Output the [x, y] coordinate of the center of the cell containing the given text.  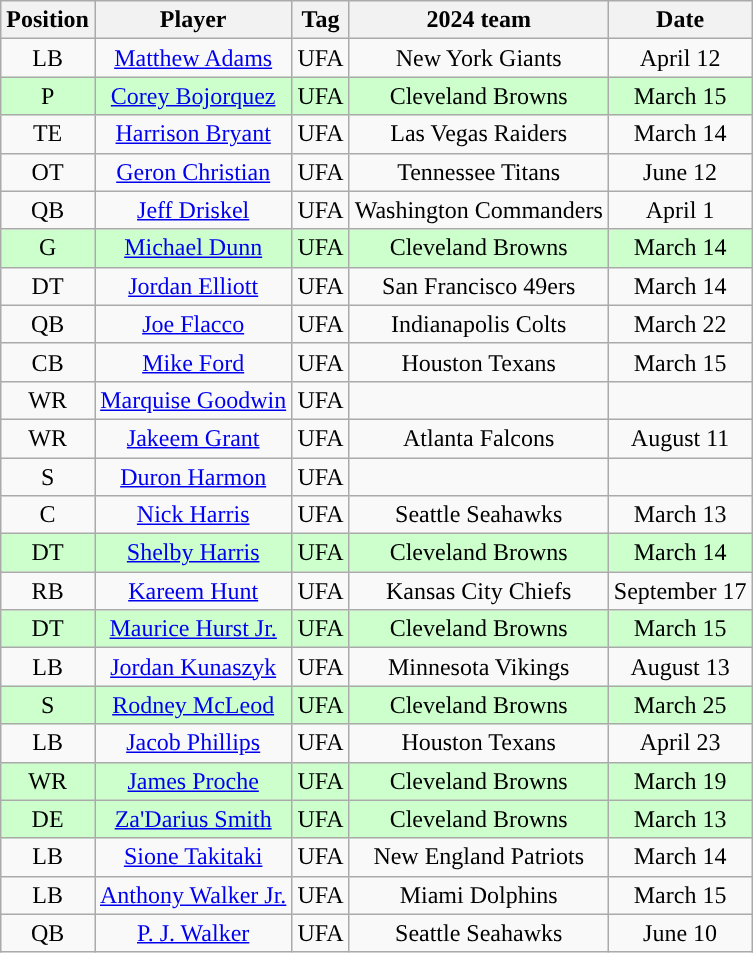
Position [48, 20]
Matthew Adams [192, 58]
Jordan Kunaszyk [192, 667]
Las Vegas Raiders [478, 134]
Michael Dunn [192, 248]
Kansas City Chiefs [478, 591]
DE [48, 819]
Mike Ford [192, 362]
Za'Darius Smith [192, 819]
September 17 [680, 591]
Corey Bojorquez [192, 96]
Jeff Driskel [192, 210]
June 10 [680, 933]
Joe Flacco [192, 324]
San Francisco 49ers [478, 286]
Marquise Goodwin [192, 400]
New England Patriots [478, 857]
James Proche [192, 781]
Miami Dolphins [478, 895]
P [48, 96]
June 12 [680, 172]
Tag [320, 20]
CB [48, 362]
March 25 [680, 705]
Anthony Walker Jr. [192, 895]
August 13 [680, 667]
Atlanta Falcons [478, 438]
Washington Commanders [478, 210]
Indianapolis Colts [478, 324]
Nick Harris [192, 515]
Duron Harmon [192, 477]
Jacob Phillips [192, 743]
Jakeem Grant [192, 438]
March 22 [680, 324]
Harrison Bryant [192, 134]
April 1 [680, 210]
Sione Takitaki [192, 857]
New York Giants [478, 58]
Date [680, 20]
TE [48, 134]
Shelby Harris [192, 553]
Geron Christian [192, 172]
Jordan Elliott [192, 286]
April 23 [680, 743]
C [48, 515]
Minnesota Vikings [478, 667]
Tennessee Titans [478, 172]
P. J. Walker [192, 933]
2024 team [478, 20]
RB [48, 591]
G [48, 248]
March 19 [680, 781]
Rodney McLeod [192, 705]
Kareem Hunt [192, 591]
Maurice Hurst Jr. [192, 629]
August 11 [680, 438]
OT [48, 172]
April 12 [680, 58]
Player [192, 20]
